Search for the cell housing the specified text and yield its [x, y] center coordinate. 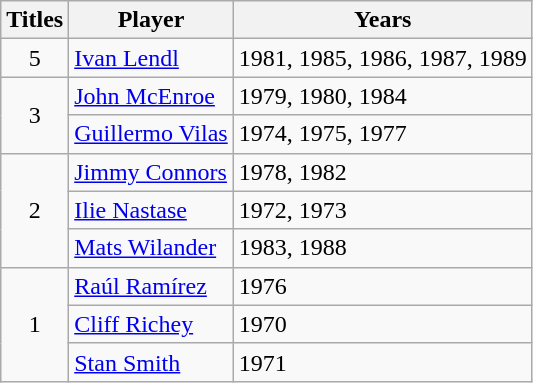
1974, 1975, 1977 [382, 134]
Raúl Ramírez [152, 286]
Player [152, 20]
Ivan Lendl [152, 58]
Jimmy Connors [152, 172]
Years [382, 20]
1978, 1982 [382, 172]
Stan Smith [152, 362]
John McEnroe [152, 96]
Ilie Nastase [152, 210]
1972, 1973 [382, 210]
1970 [382, 324]
5 [35, 58]
Titles [35, 20]
3 [35, 115]
1971 [382, 362]
1976 [382, 286]
Guillermo Vilas [152, 134]
Mats Wilander [152, 248]
1981, 1985, 1986, 1987, 1989 [382, 58]
1979, 1980, 1984 [382, 96]
1983, 1988 [382, 248]
Cliff Richey [152, 324]
1 [35, 324]
2 [35, 210]
